Locate the cell with the specified text and output its [x, y] center coordinate. 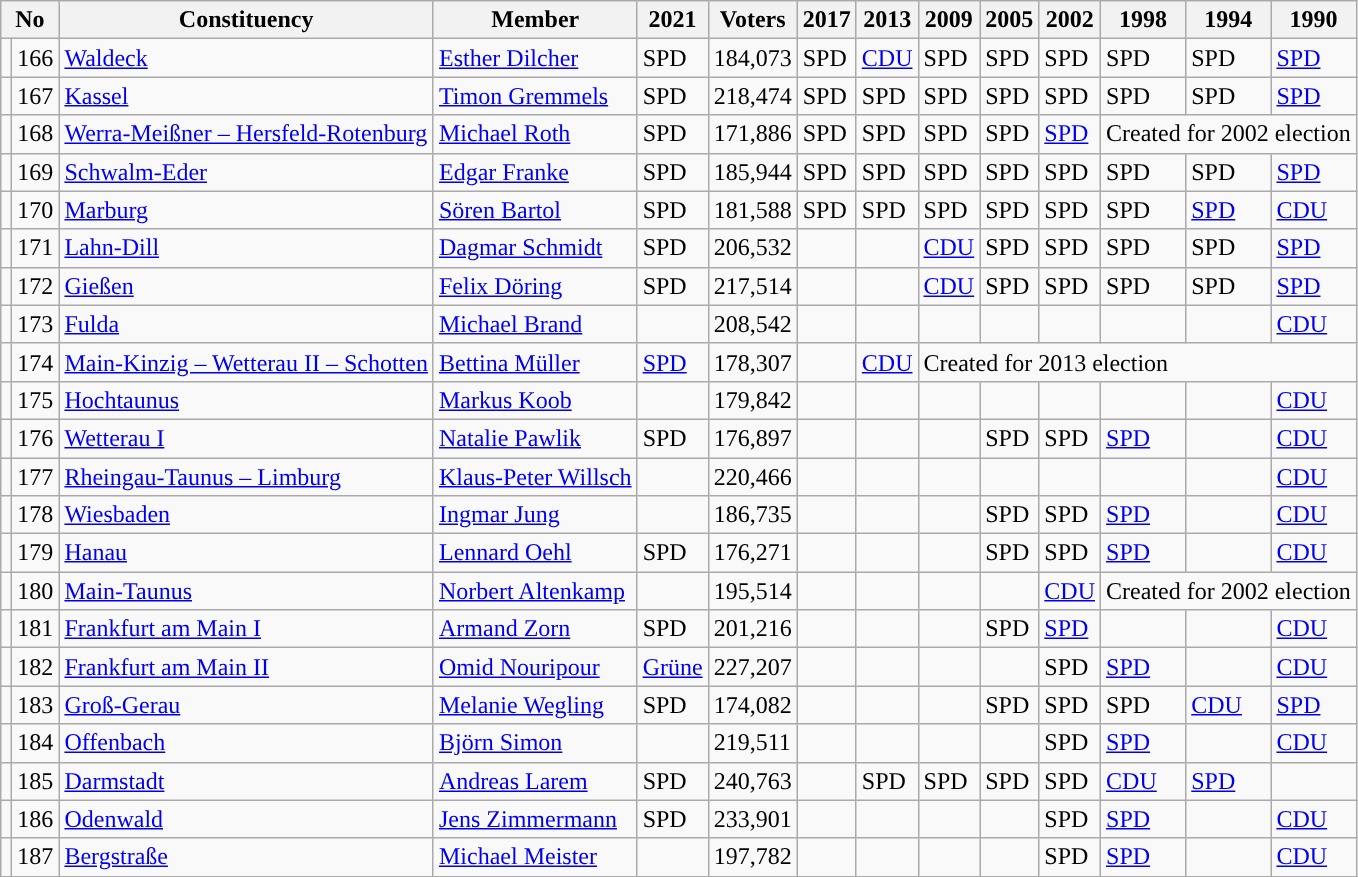
Norbert Altenkamp [535, 591]
Voters [752, 20]
201,216 [752, 629]
Created for 2013 election [1137, 362]
197,782 [752, 857]
Sören Bartol [535, 210]
240,763 [752, 781]
Michael Meister [535, 857]
Fulda [246, 324]
Constituency [246, 20]
2002 [1070, 20]
Esther Dilcher [535, 58]
176,271 [752, 553]
168 [36, 134]
Groß-Gerau [246, 705]
178 [36, 515]
Markus Koob [535, 400]
Edgar Franke [535, 172]
171 [36, 248]
179 [36, 553]
Natalie Pawlik [535, 438]
Bettina Müller [535, 362]
Ingmar Jung [535, 515]
178,307 [752, 362]
186 [36, 819]
No [30, 20]
Klaus-Peter Willsch [535, 477]
227,207 [752, 667]
181 [36, 629]
Bergstraße [246, 857]
Armand Zorn [535, 629]
Michael Roth [535, 134]
Frankfurt am Main I [246, 629]
Schwalm-Eder [246, 172]
Hanau [246, 553]
2013 [887, 20]
Member [535, 20]
174,082 [752, 705]
171,886 [752, 134]
2017 [826, 20]
Grüne [672, 667]
173 [36, 324]
184,073 [752, 58]
Timon Gremmels [535, 96]
Björn Simon [535, 743]
Andreas Larem [535, 781]
Hochtaunus [246, 400]
Main-Taunus [246, 591]
Marburg [246, 210]
177 [36, 477]
2021 [672, 20]
185,944 [752, 172]
Main-Kinzig – Wetterau II – Schotten [246, 362]
1998 [1144, 20]
185 [36, 781]
Felix Döring [535, 286]
220,466 [752, 477]
Wetterau I [246, 438]
167 [36, 96]
Jens Zimmermann [535, 819]
Waldeck [246, 58]
Wiesbaden [246, 515]
Offenbach [246, 743]
2005 [1010, 20]
219,511 [752, 743]
Dagmar Schmidt [535, 248]
2009 [949, 20]
182 [36, 667]
Kassel [246, 96]
169 [36, 172]
1990 [1314, 20]
186,735 [752, 515]
Werra-Meißner – Hersfeld-Rotenburg [246, 134]
166 [36, 58]
Lahn-Dill [246, 248]
195,514 [752, 591]
184 [36, 743]
206,532 [752, 248]
187 [36, 857]
181,588 [752, 210]
1994 [1228, 20]
Rheingau-Taunus – Limburg [246, 477]
Frankfurt am Main II [246, 667]
183 [36, 705]
179,842 [752, 400]
180 [36, 591]
208,542 [752, 324]
176,897 [752, 438]
Darmstadt [246, 781]
175 [36, 400]
218,474 [752, 96]
170 [36, 210]
217,514 [752, 286]
Gießen [246, 286]
Omid Nouripour [535, 667]
174 [36, 362]
Michael Brand [535, 324]
Odenwald [246, 819]
Lennard Oehl [535, 553]
Melanie Wegling [535, 705]
172 [36, 286]
233,901 [752, 819]
176 [36, 438]
